Determine the (x, y) coordinate at the center of the cell enclosing the given text.  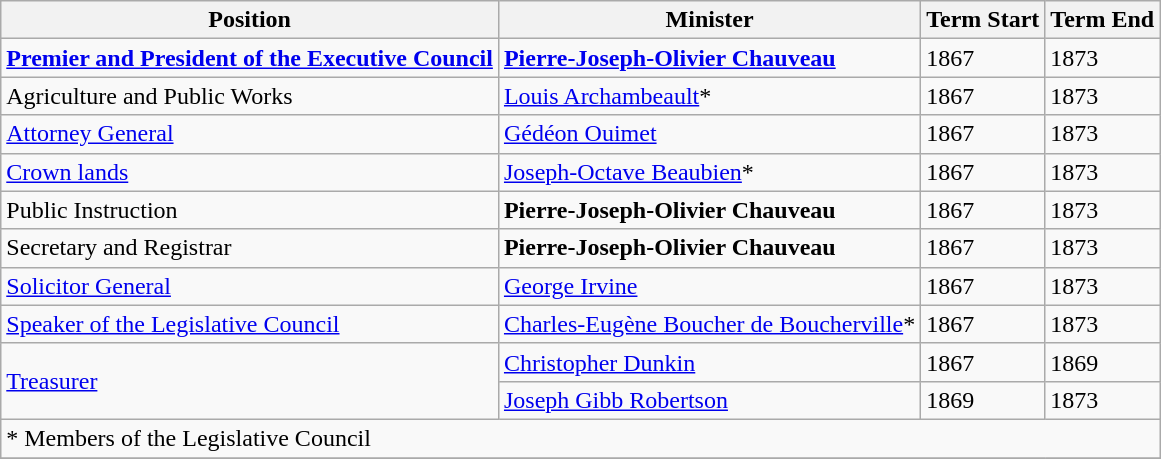
* Members of the Legislative Council (580, 438)
Christopher Dunkin (709, 362)
Secretary and Registrar (250, 248)
Joseph Gibb Robertson (709, 400)
Agriculture and Public Works (250, 96)
Gédéon Ouimet (709, 134)
Position (250, 20)
Treasurer (250, 381)
Joseph-Octave Beaubien* (709, 172)
Speaker of the Legislative Council (250, 324)
Louis Archambeault* (709, 96)
Term Start (983, 20)
Attorney General (250, 134)
Public Instruction (250, 210)
Minister (709, 20)
Term End (1102, 20)
Solicitor General (250, 286)
Charles-Eugène Boucher de Boucherville* (709, 324)
Premier and President of the Executive Council (250, 58)
Crown lands (250, 172)
George Irvine (709, 286)
